Return the (X, Y) coordinate for the center point of the cell that contains the specified text.  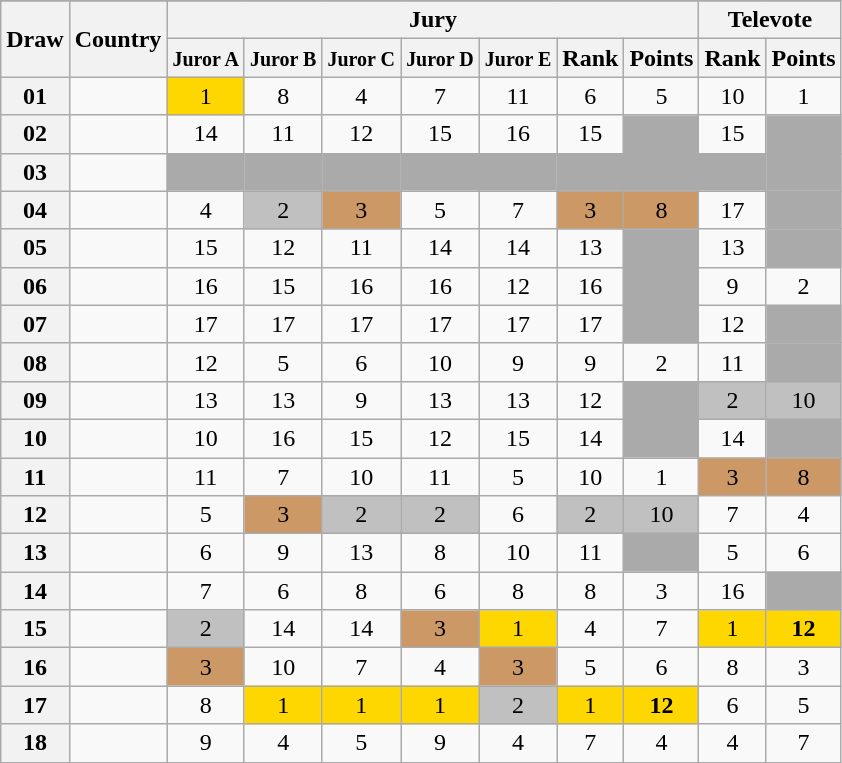
Televote (770, 20)
05 (35, 248)
Country (118, 39)
07 (35, 324)
Juror D (440, 58)
09 (35, 400)
06 (35, 286)
Juror A (206, 58)
02 (35, 134)
08 (35, 362)
04 (35, 210)
Draw (35, 39)
Jury (433, 20)
01 (35, 96)
03 (35, 172)
Juror E (518, 58)
18 (35, 743)
Juror B (283, 58)
Juror C (362, 58)
